From the cell containing the given text, extract its center point as (x, y) coordinate. 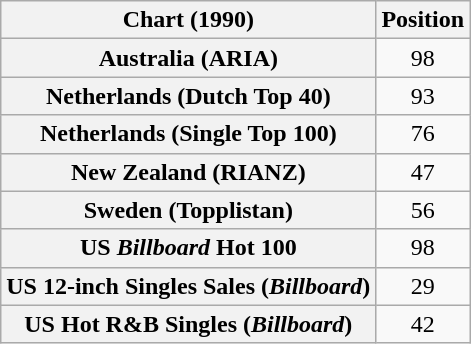
Netherlands (Dutch Top 40) (188, 96)
Chart (1990) (188, 20)
Position (423, 20)
42 (423, 324)
Netherlands (Single Top 100) (188, 134)
76 (423, 134)
US 12-inch Singles Sales (Billboard) (188, 286)
93 (423, 96)
New Zealand (RIANZ) (188, 172)
US Hot R&B Singles (Billboard) (188, 324)
47 (423, 172)
Australia (ARIA) (188, 58)
Sweden (Topplistan) (188, 210)
29 (423, 286)
US Billboard Hot 100 (188, 248)
56 (423, 210)
